Detect which cell encompasses the target text, then output its (x, y) center coordinate. 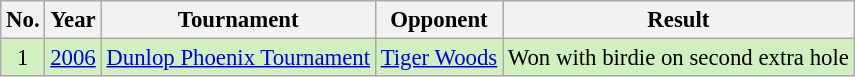
Tournament (238, 20)
Year (73, 20)
2006 (73, 58)
No. (23, 20)
Tiger Woods (438, 58)
Won with birdie on second extra hole (678, 58)
Opponent (438, 20)
Result (678, 20)
Dunlop Phoenix Tournament (238, 58)
1 (23, 58)
